Extract the (x, y) coordinate from the center of the cell holding the provided text.  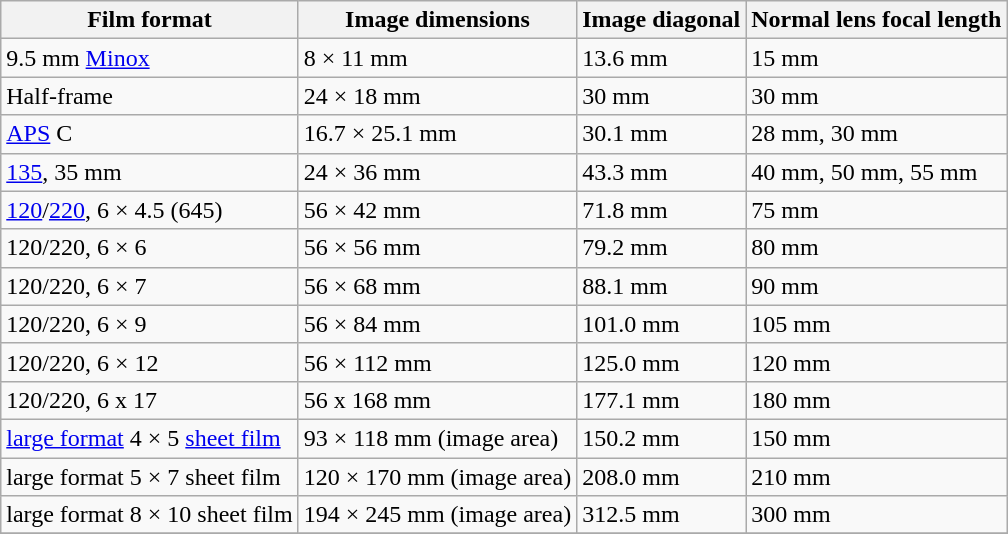
150.2 mm (662, 438)
71.8 mm (662, 210)
56 × 56 mm (438, 248)
15 mm (876, 58)
8 × 11 mm (438, 58)
180 mm (876, 400)
30.1 mm (662, 134)
56 × 42 mm (438, 210)
208.0 mm (662, 477)
120/220, 6 x 17 (150, 400)
40 mm, 50 mm, 55 mm (876, 172)
56 × 112 mm (438, 362)
Normal lens focal length (876, 20)
300 mm (876, 515)
56 x 168 mm (438, 400)
135, 35 mm (150, 172)
90 mm (876, 286)
43.3 mm (662, 172)
105 mm (876, 324)
9.5 mm Minox (150, 58)
large format 4 × 5 sheet film (150, 438)
56 × 84 mm (438, 324)
13.6 mm (662, 58)
93 × 118 mm (image area) (438, 438)
120/220, 6 × 7 (150, 286)
Half-frame (150, 96)
120/220, 6 × 6 (150, 248)
88.1 mm (662, 286)
75 mm (876, 210)
24 × 36 mm (438, 172)
120/220, 6 × 12 (150, 362)
120 mm (876, 362)
125.0 mm (662, 362)
210 mm (876, 477)
120 × 170 mm (image area) (438, 477)
120/220, 6 × 4.5 (645) (150, 210)
101.0 mm (662, 324)
16.7 × 25.1 mm (438, 134)
56 × 68 mm (438, 286)
Image dimensions (438, 20)
28 mm, 30 mm (876, 134)
79.2 mm (662, 248)
Image diagonal (662, 20)
120/220, 6 × 9 (150, 324)
150 mm (876, 438)
194 × 245 mm (image area) (438, 515)
APS C (150, 134)
312.5 mm (662, 515)
177.1 mm (662, 400)
80 mm (876, 248)
Film format (150, 20)
24 × 18 mm (438, 96)
large format 8 × 10 sheet film (150, 515)
large format 5 × 7 sheet film (150, 477)
